Scan for the cell matching the given text and deliver its [x, y] coordinate at center. 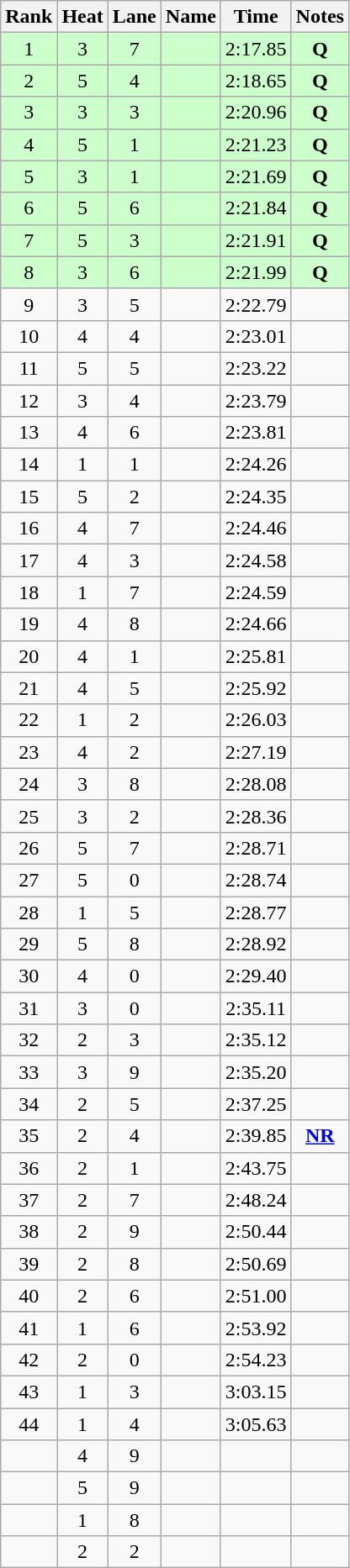
18 [29, 592]
28 [29, 912]
21 [29, 688]
24 [29, 784]
2:24.59 [256, 592]
2:23.79 [256, 401]
2:51.00 [256, 1296]
2:21.99 [256, 272]
Heat [82, 17]
2:35.11 [256, 1008]
2:35.12 [256, 1040]
33 [29, 1072]
2:23.81 [256, 433]
2:26.03 [256, 720]
37 [29, 1200]
Rank [29, 17]
2:28.08 [256, 784]
2:54.23 [256, 1360]
2:28.36 [256, 816]
31 [29, 1008]
3:05.63 [256, 1424]
2:17.85 [256, 49]
2:39.85 [256, 1136]
2:24.66 [256, 624]
34 [29, 1104]
2:21.84 [256, 208]
2:21.91 [256, 240]
38 [29, 1232]
2:24.58 [256, 560]
2:28.77 [256, 912]
10 [29, 336]
2:23.01 [256, 336]
2:35.20 [256, 1072]
13 [29, 433]
30 [29, 976]
2:24.35 [256, 497]
22 [29, 720]
43 [29, 1392]
NR [320, 1136]
2:28.71 [256, 848]
11 [29, 368]
44 [29, 1424]
2:48.24 [256, 1200]
2:29.40 [256, 976]
16 [29, 529]
2:25.81 [256, 656]
2:21.69 [256, 176]
2:21.23 [256, 145]
26 [29, 848]
36 [29, 1168]
Time [256, 17]
25 [29, 816]
2:27.19 [256, 752]
2:50.44 [256, 1232]
Name [190, 17]
35 [29, 1136]
39 [29, 1264]
2:20.96 [256, 113]
2:28.74 [256, 880]
23 [29, 752]
17 [29, 560]
19 [29, 624]
2:43.75 [256, 1168]
2:18.65 [256, 81]
Notes [320, 17]
29 [29, 944]
27 [29, 880]
40 [29, 1296]
2:28.92 [256, 944]
41 [29, 1328]
32 [29, 1040]
2:53.92 [256, 1328]
2:24.46 [256, 529]
2:37.25 [256, 1104]
3:03.15 [256, 1392]
20 [29, 656]
12 [29, 401]
2:24.26 [256, 465]
2:25.92 [256, 688]
15 [29, 497]
42 [29, 1360]
2:22.79 [256, 304]
2:23.22 [256, 368]
Lane [135, 17]
14 [29, 465]
2:50.69 [256, 1264]
